Pinpoint the cell where the given text exists, returning its (X, Y) midpoint coordinate. 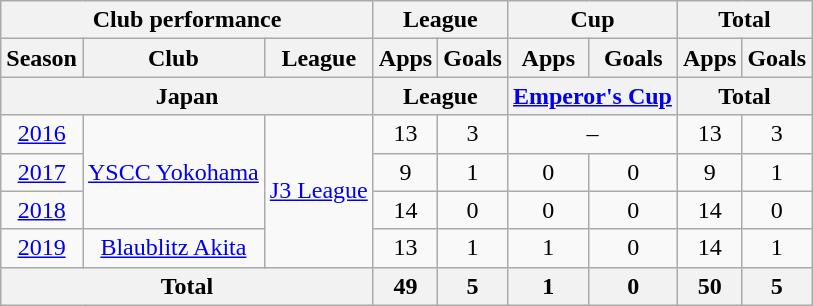
Cup (592, 20)
Season (42, 58)
2018 (42, 210)
2019 (42, 248)
Emperor's Cup (592, 96)
J3 League (318, 191)
49 (405, 286)
Club (173, 58)
YSCC Yokohama (173, 172)
2016 (42, 134)
Japan (188, 96)
Blaublitz Akita (173, 248)
2017 (42, 172)
Club performance (188, 20)
– (592, 134)
50 (709, 286)
